Extract the [X, Y] coordinate from the center of the cell holding the provided text.  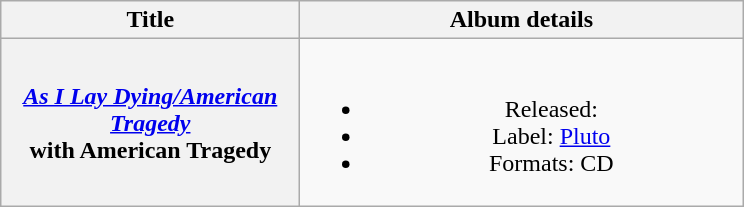
Album details [522, 20]
Released: Label: PlutoFormats: CD [522, 122]
As I Lay Dying/American Tragedywith American Tragedy [150, 122]
Title [150, 20]
